Provide the [x, y] coordinate of the cell's center where the given text is located.  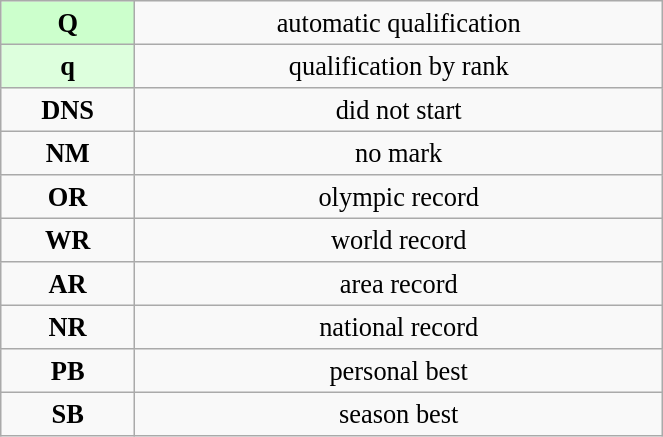
Q [68, 22]
PB [68, 371]
qualification by rank [399, 66]
DNS [68, 109]
automatic qualification [399, 22]
area record [399, 284]
did not start [399, 109]
olympic record [399, 197]
world record [399, 240]
SB [68, 414]
OR [68, 197]
NM [68, 153]
AR [68, 284]
q [68, 66]
WR [68, 240]
personal best [399, 371]
national record [399, 327]
no mark [399, 153]
season best [399, 414]
NR [68, 327]
